Detect which cell encompasses the target text, then output its [X, Y] center coordinate. 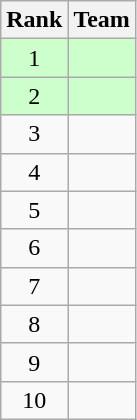
Rank [34, 20]
4 [34, 172]
2 [34, 96]
8 [34, 324]
7 [34, 286]
9 [34, 362]
1 [34, 58]
Team [102, 20]
6 [34, 248]
5 [34, 210]
3 [34, 134]
10 [34, 400]
